Return (x, y) of the center of cell containing provided text 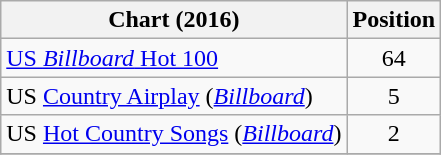
Position (394, 20)
64 (394, 58)
5 (394, 96)
US Hot Country Songs (Billboard) (174, 134)
2 (394, 134)
Chart (2016) (174, 20)
US Billboard Hot 100 (174, 58)
US Country Airplay (Billboard) (174, 96)
